Detect which cell encompasses the target text, then output its (X, Y) center coordinate. 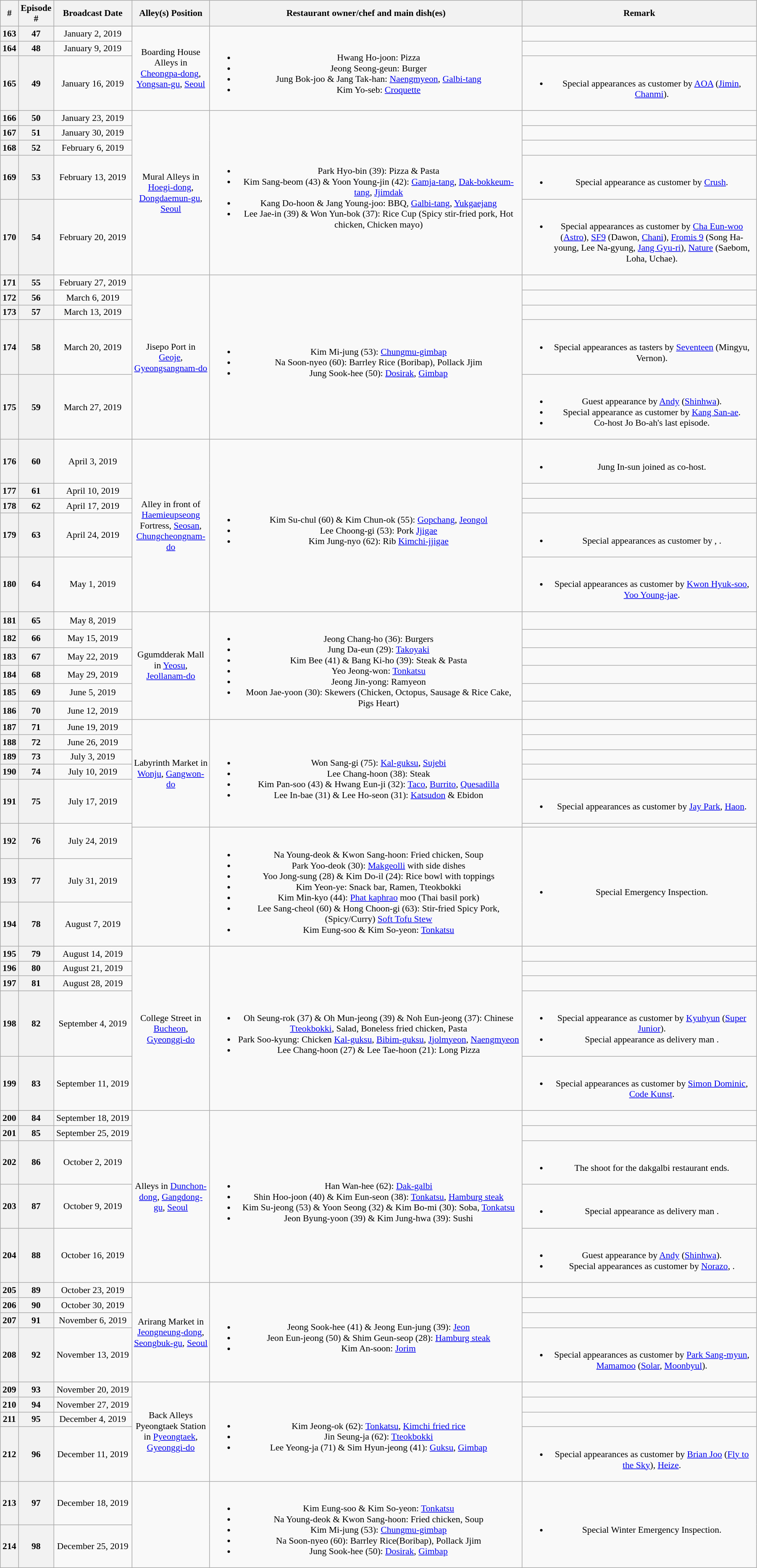
December 11, 2019 (93, 1454)
189 (9, 757)
185 (9, 693)
72 (36, 742)
194 (9, 924)
167 (9, 133)
60 (36, 461)
187 (9, 727)
Jung In-sun joined as co-host. (639, 461)
Episode # (36, 13)
175 (9, 407)
66 (36, 639)
# (9, 13)
48 (36, 49)
63 (36, 535)
191 (9, 801)
214 (9, 1547)
December 25, 2019 (93, 1547)
June 19, 2019 (93, 727)
93 (36, 1390)
67 (36, 657)
79 (36, 954)
171 (9, 283)
August 14, 2019 (93, 954)
September 18, 2019 (93, 1118)
51 (36, 133)
208 (9, 1355)
184 (9, 674)
Special appearances as customer by Brian Joo (Fly to the Sky), Heize. (639, 1454)
Special appearance as delivery man . (639, 1206)
Special appearance as customer by Kyuhyun (Super Junior).Special appearance as delivery man . (639, 1024)
Back Alleys Pyeongtaek Station in Pyeongtaek, Gyeonggi-do (171, 1432)
December 18, 2019 (93, 1503)
88 (36, 1256)
Ggumdderak Mall in Yeosu, Jeollanam-do (171, 666)
49 (36, 84)
95 (36, 1419)
198 (9, 1024)
170 (9, 237)
Broadcast Date (93, 13)
89 (36, 1291)
December 4, 2019 (93, 1419)
Special appearances as tasters by Seventeen (Mingyu, Vernon). (639, 347)
166 (9, 118)
May 8, 2019 (93, 620)
205 (9, 1291)
Special Emergency Inspection. (639, 887)
March 27, 2019 (93, 407)
55 (36, 283)
59 (36, 407)
Hwang Ho-joon: PizzaJeong Seong-geun: BurgerJung Bok-joo & Jang Tak-han: Naengmyeon, Galbi-tangKim Yo-seb: Croquette (365, 68)
174 (9, 347)
190 (9, 772)
76 (36, 841)
203 (9, 1206)
June 12, 2019 (93, 710)
173 (9, 313)
Guest appearance by Andy (Shinhwa).Special appearance as customer by Kang San-ae.Co-host Jo Bo-ah's last episode. (639, 407)
163 (9, 34)
82 (36, 1024)
90 (36, 1305)
Special appearances as customer by Kwon Hyuk-soo, Yoo Young-jae. (639, 584)
Jeong Sook-hee (41) & Jeong Eun-jung (39): JeonJeon Eun-jeong (50) & Shim Geun-seop (28): Hamburg steakKim An-soon: Jorim (365, 1332)
July 3, 2019 (93, 757)
March 13, 2019 (93, 313)
199 (9, 1084)
192 (9, 841)
57 (36, 313)
October 2, 2019 (93, 1162)
96 (36, 1454)
November 20, 2019 (93, 1390)
May 15, 2019 (93, 639)
August 28, 2019 (93, 984)
164 (9, 49)
Kim Jeong-ok (62): Tonkatsu, Kimchi fried riceJin Seung-ja (62): TteokbokkiLee Yeong-ja (71) & Sim Hyun-jeong (41): Guksu, Gimbap (365, 1432)
169 (9, 177)
78 (36, 924)
179 (9, 535)
July 24, 2019 (93, 841)
January 9, 2019 (93, 49)
April 24, 2019 (93, 535)
52 (36, 148)
June 26, 2019 (93, 742)
172 (9, 298)
204 (9, 1256)
58 (36, 347)
February 6, 2019 (93, 148)
November 13, 2019 (93, 1355)
71 (36, 727)
January 23, 2019 (93, 118)
209 (9, 1390)
Special appearances as customer by Simon Dominic, Code Kunst. (639, 1084)
May 29, 2019 (93, 674)
June 5, 2019 (93, 693)
October 30, 2019 (93, 1305)
July 10, 2019 (93, 772)
February 13, 2019 (93, 177)
The shoot for the dakgalbi restaurant ends. (639, 1162)
181 (9, 620)
Special appearance as customer by Crush. (639, 177)
50 (36, 118)
July 31, 2019 (93, 881)
68 (36, 674)
97 (36, 1503)
Labyrinth Market in Wonju, Gangwon-do (171, 773)
February 20, 2019 (93, 237)
213 (9, 1503)
Special appearances as customer by AOA (Jimin, Chanmi). (639, 84)
September 11, 2019 (93, 1084)
Special appearances as customer by Park Sang-myun, Mamamoo (Solar, Moonbyul). (639, 1355)
April 3, 2019 (93, 461)
May 1, 2019 (93, 584)
92 (36, 1355)
165 (9, 84)
Kim Mi-jung (53): Chungmu-gimbapNa Soon-nyeo (60): Barrley Rice (Boribap), Pollack JjimJung Sook-hee (50): Dosirak, Gimbap (365, 357)
April 10, 2019 (93, 491)
81 (36, 984)
73 (36, 757)
February 27, 2019 (93, 283)
200 (9, 1118)
October 9, 2019 (93, 1206)
Remark (639, 13)
83 (36, 1084)
Alley(s) Position (171, 13)
September 25, 2019 (93, 1133)
91 (36, 1320)
80 (36, 969)
Kim Su-chul (60) & Kim Chun-ok (55): Gopchang, JeongolLee Choong-gi (53): Pork JjigaeKim Jung-nyo (62): Rib Kimchi-jjigae (365, 526)
168 (9, 148)
98 (36, 1547)
Special Winter Emergency Inspection. (639, 1525)
188 (9, 742)
Special appearances as customer by , . (639, 535)
176 (9, 461)
Special appearances as customer by Jay Park, Haon. (639, 801)
75 (36, 801)
74 (36, 772)
197 (9, 984)
195 (9, 954)
March 20, 2019 (93, 347)
182 (9, 639)
July 17, 2019 (93, 801)
August 21, 2019 (93, 969)
53 (36, 177)
Restaurant owner/chef and main dish(es) (365, 13)
85 (36, 1133)
183 (9, 657)
August 7, 2019 (93, 924)
Jisepo Port in Geoje, Gyeongsangnam-do (171, 357)
65 (36, 620)
May 22, 2019 (93, 657)
56 (36, 298)
180 (9, 584)
Mural Alleys in Hoegi-dong, Dongdaemun-gu, Seoul (171, 193)
October 16, 2019 (93, 1256)
77 (36, 881)
70 (36, 710)
March 6, 2019 (93, 298)
64 (36, 584)
November 27, 2019 (93, 1405)
196 (9, 969)
201 (9, 1133)
87 (36, 1206)
November 6, 2019 (93, 1320)
April 17, 2019 (93, 506)
207 (9, 1320)
69 (36, 693)
Arirang Market in Jeongneung-dong, Seongbuk-gu, Seoul (171, 1332)
84 (36, 1118)
October 23, 2019 (93, 1291)
62 (36, 506)
January 30, 2019 (93, 133)
206 (9, 1305)
September 4, 2019 (93, 1024)
86 (36, 1162)
54 (36, 237)
212 (9, 1454)
Alley in front of Haemieupseong Fortress, Seosan, Chungcheongnam-do (171, 526)
177 (9, 491)
Alleys in Dunchon-dong, Gangdong-gu, Seoul (171, 1197)
193 (9, 881)
61 (36, 491)
Boarding House Alleys in Cheongpa-dong, Yongsan-gu, Seoul (171, 68)
January 2, 2019 (93, 34)
202 (9, 1162)
211 (9, 1419)
January 16, 2019 (93, 84)
210 (9, 1405)
47 (36, 34)
94 (36, 1405)
College Street in Bucheon, Gyeonggi-do (171, 1029)
Guest appearance by Andy (Shinhwa).Special appearances as customer by Norazo, . (639, 1256)
178 (9, 506)
186 (9, 710)
